Return [x, y] of the center of cell containing provided text 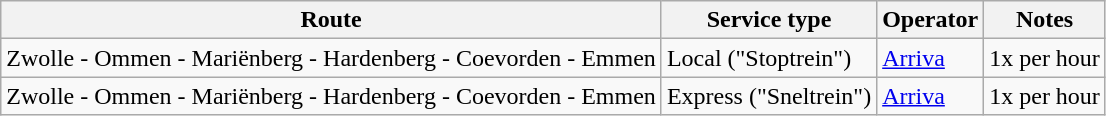
Operator [930, 20]
Express ("Sneltrein") [768, 96]
Route [332, 20]
Local ("Stoptrein") [768, 58]
Notes [1045, 20]
Service type [768, 20]
